From the cell containing the given text, extract its center point as [X, Y] coordinate. 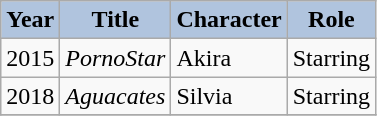
PornoStar [116, 58]
Aguacates [116, 96]
Role [331, 20]
Character [229, 20]
Year [30, 20]
Title [116, 20]
Akira [229, 58]
Silvia [229, 96]
2015 [30, 58]
2018 [30, 96]
